Provide the [X, Y] coordinate of the cell's center where the given text is located.  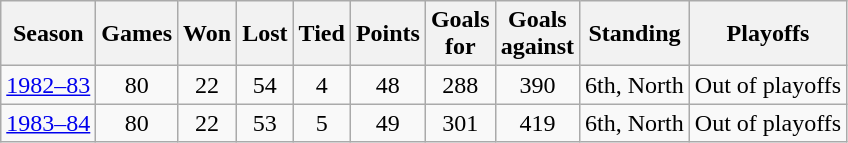
1982–83 [48, 85]
Season [48, 34]
48 [388, 85]
Points [388, 34]
Goalsfor [460, 34]
Goalsagainst [537, 34]
Lost [265, 34]
Games [137, 34]
Tied [322, 34]
390 [537, 85]
1983–84 [48, 123]
419 [537, 123]
5 [322, 123]
Playoffs [768, 34]
301 [460, 123]
288 [460, 85]
54 [265, 85]
Standing [635, 34]
49 [388, 123]
4 [322, 85]
Won [208, 34]
53 [265, 123]
